Determine the [x, y] coordinate at the center of the cell enclosing the given text.  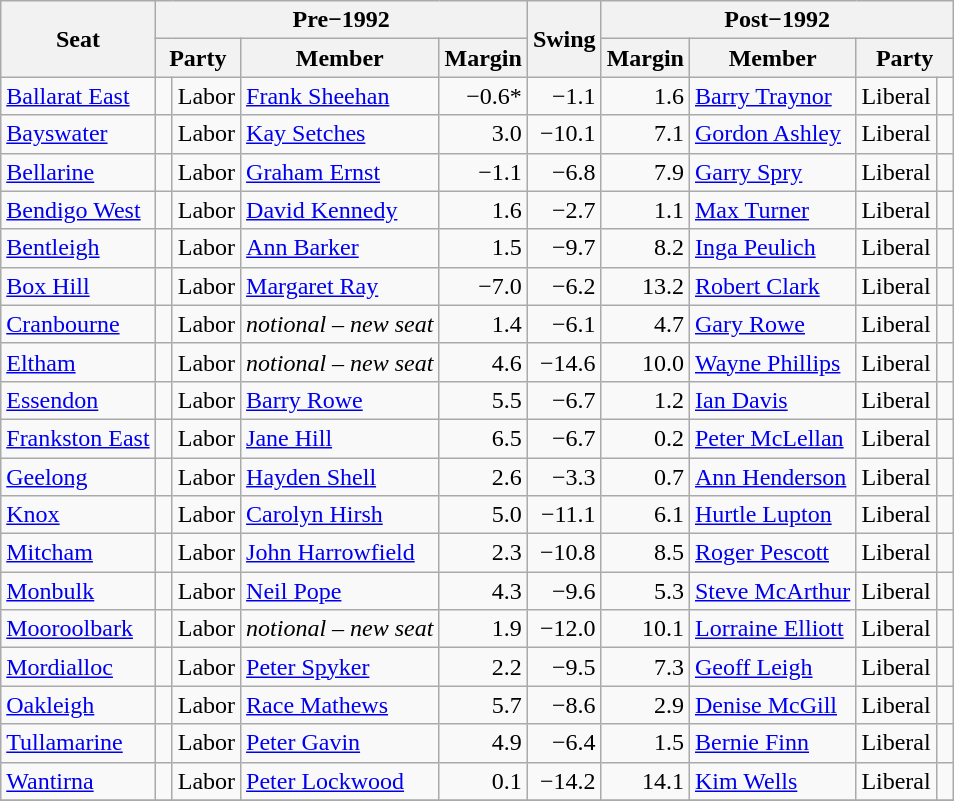
Monbulk [78, 591]
−3.3 [564, 477]
Bayswater [78, 134]
7.9 [645, 172]
Graham Ernst [340, 172]
5.7 [483, 705]
Box Hill [78, 286]
4.3 [483, 591]
Steve McArthur [772, 591]
Neil Pope [340, 591]
Wantirna [78, 781]
−14.6 [564, 362]
2.6 [483, 477]
Lorraine Elliott [772, 629]
Barry Traynor [772, 96]
10.0 [645, 362]
Knox [78, 515]
Mordialloc [78, 667]
Cranbourne [78, 324]
−9.6 [564, 591]
4.9 [483, 743]
4.6 [483, 362]
Oakleigh [78, 705]
1.2 [645, 400]
Ann Barker [340, 248]
2.3 [483, 553]
Bellarine [78, 172]
Gary Rowe [772, 324]
0.2 [645, 438]
Kay Setches [340, 134]
4.7 [645, 324]
Hurtle Lupton [772, 515]
Bernie Finn [772, 743]
−14.2 [564, 781]
Barry Rowe [340, 400]
5.0 [483, 515]
Race Mathews [340, 705]
Hayden Shell [340, 477]
Ballarat East [78, 96]
1.1 [645, 210]
Peter Spyker [340, 667]
13.2 [645, 286]
−10.8 [564, 553]
−6.2 [564, 286]
8.5 [645, 553]
10.1 [645, 629]
Frank Sheehan [340, 96]
Seat [78, 39]
Eltham [78, 362]
−8.6 [564, 705]
Garry Spry [772, 172]
Mooroolbark [78, 629]
Wayne Phillips [772, 362]
6.1 [645, 515]
Roger Pescott [772, 553]
Geoff Leigh [772, 667]
Essendon [78, 400]
7.3 [645, 667]
−7.0 [483, 286]
Bendigo West [78, 210]
1.4 [483, 324]
−9.5 [564, 667]
Frankston East [78, 438]
Ian Davis [772, 400]
Denise McGill [772, 705]
5.5 [483, 400]
Inga Peulich [772, 248]
0.7 [645, 477]
8.2 [645, 248]
Margaret Ray [340, 286]
7.1 [645, 134]
−2.7 [564, 210]
Mitcham [78, 553]
Kim Wells [772, 781]
2.9 [645, 705]
Swing [564, 39]
Carolyn Hirsh [340, 515]
−10.1 [564, 134]
−6.1 [564, 324]
Tullamarine [78, 743]
John Harrowfield [340, 553]
1.9 [483, 629]
14.1 [645, 781]
Jane Hill [340, 438]
Pre−1992 [341, 20]
6.5 [483, 438]
−11.1 [564, 515]
−0.6* [483, 96]
3.0 [483, 134]
−6.4 [564, 743]
−6.8 [564, 172]
Robert Clark [772, 286]
Max Turner [772, 210]
Bentleigh [78, 248]
Peter Gavin [340, 743]
Ann Henderson [772, 477]
0.1 [483, 781]
Geelong [78, 477]
2.2 [483, 667]
−9.7 [564, 248]
Peter McLellan [772, 438]
Gordon Ashley [772, 134]
5.3 [645, 591]
Peter Lockwood [340, 781]
David Kennedy [340, 210]
−12.0 [564, 629]
Post−1992 [777, 20]
